Pinpoint the cell where the given text exists, returning its [X, Y] midpoint coordinate. 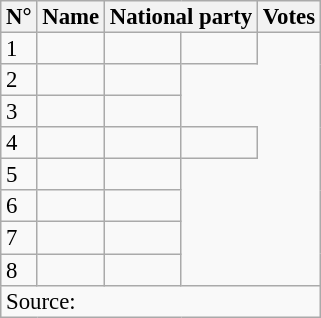
Name [71, 17]
7 [19, 238]
1 [19, 49]
2 [19, 80]
Source: [161, 301]
6 [19, 206]
N° [19, 17]
5 [19, 175]
3 [19, 112]
8 [19, 270]
4 [19, 143]
Votes [288, 17]
National party [180, 17]
